Find where the given text appears and provide that cell's center as [X, Y] coordinate. 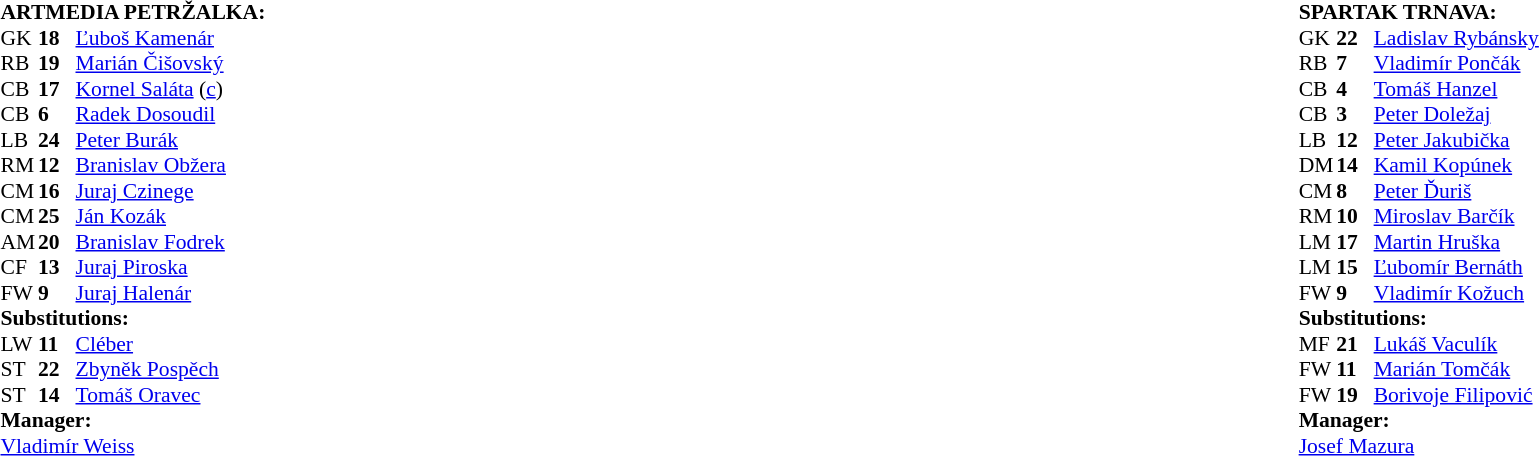
15 [1355, 267]
CF [19, 267]
Ján Kozák [171, 217]
AM [19, 242]
Juraj Czinege [171, 191]
Ladislav Rybánsky [1456, 38]
Kamil Kopúnek [1456, 165]
ARTMEDIA PETRŽALKA: [132, 13]
10 [1355, 217]
Miroslav Barčík [1456, 217]
13 [57, 267]
Peter Burák [171, 140]
Radek Dosoudil [171, 115]
18 [57, 38]
MF [1318, 344]
Ľuboš Kamenár [171, 38]
20 [57, 242]
Borivoje Filipović [1456, 395]
Kornel Saláta (c) [171, 89]
Branislav Obžera [171, 165]
7 [1355, 63]
Peter Ďuriš [1456, 191]
Ľubomír Bernáth [1456, 267]
Vladimír Kožuch [1456, 293]
Cléber [171, 344]
Peter Jakubička [1456, 140]
21 [1355, 344]
Tomáš Hanzel [1456, 89]
Marián Čišovský [171, 63]
16 [57, 191]
25 [57, 217]
3 [1355, 115]
4 [1355, 89]
Zbyněk Pospěch [171, 369]
Juraj Piroska [171, 267]
Peter Doležaj [1456, 115]
Branislav Fodrek [171, 242]
6 [57, 115]
Marián Tomčák [1456, 369]
SPARTAK TRNAVA: [1419, 13]
LW [19, 344]
Tomáš Oravec [171, 395]
8 [1355, 191]
Lukáš Vaculík [1456, 344]
Martin Hruška [1456, 242]
24 [57, 140]
Juraj Halenár [171, 293]
Vladimír Pončák [1456, 63]
DM [1318, 165]
